Determine the [X, Y] coordinate at the center of the cell enclosing the given text.  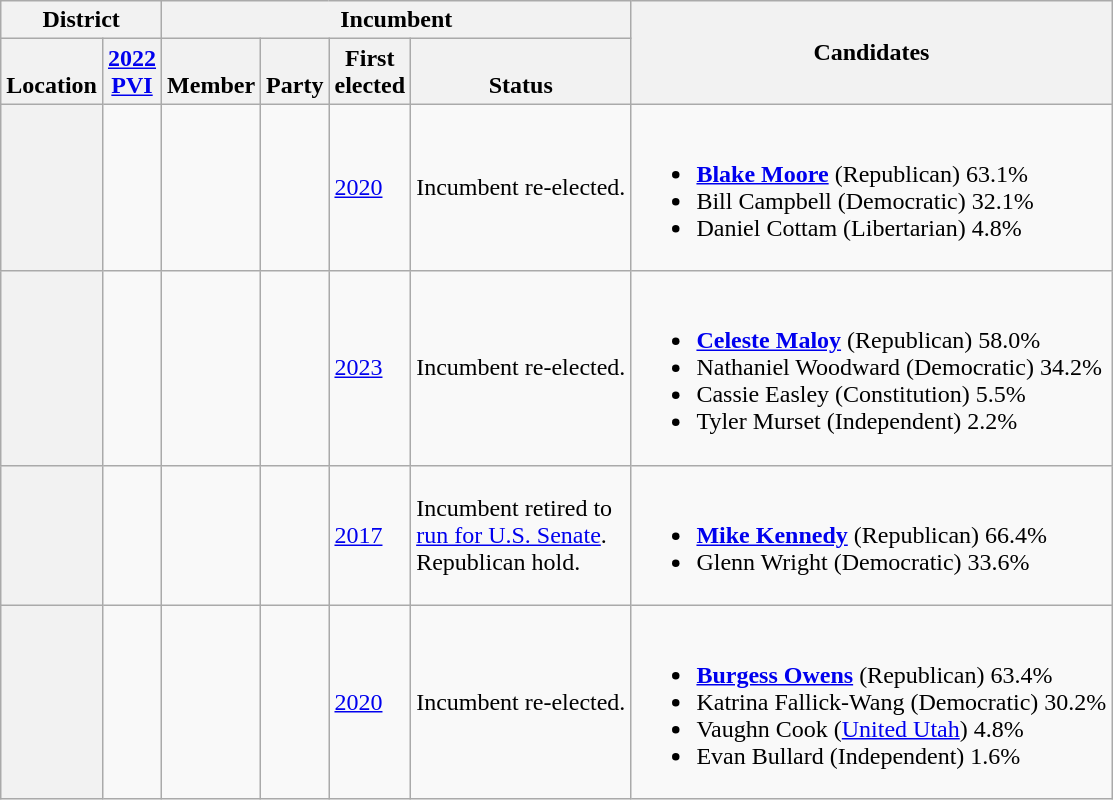
Candidates [872, 52]
Firstelected [370, 72]
Location [52, 72]
Blake Moore (Republican) 63.1%Bill Campbell (Democratic) 32.1%Daniel Cottam (Libertarian) 4.8% [872, 188]
Incumbent [396, 20]
2023 [370, 368]
2017 [370, 535]
District [82, 20]
Mike Kennedy (Republican) 66.4%Glenn Wright (Democratic) 33.6% [872, 535]
Status [521, 72]
Party [295, 72]
Incumbent retired torun for U.S. Senate.Republican hold. [521, 535]
Celeste Maloy (Republican) 58.0%Nathaniel Woodward (Democratic) 34.2%Cassie Easley (Constitution) 5.5%Tyler Murset (Independent) 2.2% [872, 368]
Burgess Owens (Republican) 63.4%Katrina Fallick-Wang (Democratic) 30.2%Vaughn Cook (United Utah) 4.8%Evan Bullard (Independent) 1.6% [872, 702]
2022PVI [132, 72]
Member [212, 72]
